Pinpoint the cell where the given text exists, returning its (X, Y) midpoint coordinate. 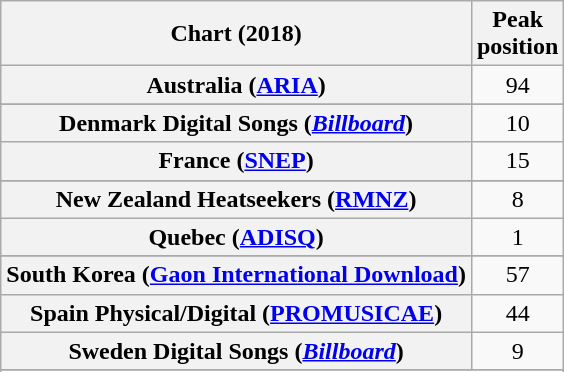
Peakposition (517, 34)
South Korea (Gaon International Download) (236, 275)
New Zealand Heatseekers (RMNZ) (236, 199)
Quebec (ADISQ) (236, 237)
Chart (2018) (236, 34)
94 (517, 85)
44 (517, 313)
57 (517, 275)
15 (517, 161)
1 (517, 237)
France (SNEP) (236, 161)
Australia (ARIA) (236, 85)
8 (517, 199)
Denmark Digital Songs (Billboard) (236, 123)
10 (517, 123)
9 (517, 351)
Sweden Digital Songs (Billboard) (236, 351)
Spain Physical/Digital (PROMUSICAE) (236, 313)
